Output the [x, y] coordinate of the center of the cell containing the given text.  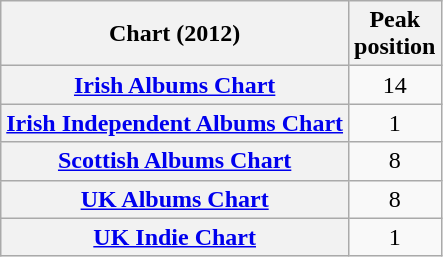
UK Indie Chart [175, 237]
Chart (2012) [175, 34]
UK Albums Chart [175, 199]
14 [395, 85]
Scottish Albums Chart [175, 161]
Irish Albums Chart [175, 85]
Peakposition [395, 34]
Irish Independent Albums Chart [175, 123]
